Search for the cell housing the specified text and yield its (X, Y) center coordinate. 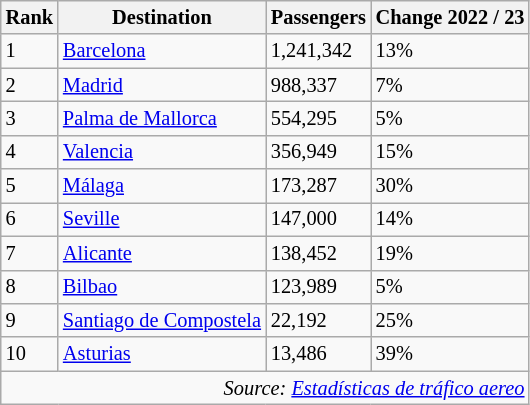
39% (450, 354)
25% (450, 320)
1 (30, 51)
554,295 (318, 118)
Passengers (318, 17)
8 (30, 287)
14% (450, 219)
Madrid (162, 85)
Source: Estadísticas de tráfico aereo (266, 388)
Bilbao (162, 287)
Barcelona (162, 51)
4 (30, 152)
Santiago de Compostela (162, 320)
30% (450, 186)
Rank (30, 17)
Asturias (162, 354)
6 (30, 219)
Palma de Mallorca (162, 118)
138,452 (318, 253)
988,337 (318, 85)
147,000 (318, 219)
356,949 (318, 152)
Change 2022 / 23 (450, 17)
7 (30, 253)
173,287 (318, 186)
Málaga (162, 186)
Destination (162, 17)
Seville (162, 219)
13% (450, 51)
7% (450, 85)
10 (30, 354)
123,989 (318, 287)
22,192 (318, 320)
19% (450, 253)
3 (30, 118)
13,486 (318, 354)
2 (30, 85)
1,241,342 (318, 51)
15% (450, 152)
Alicante (162, 253)
Valencia (162, 152)
5 (30, 186)
9 (30, 320)
